Search for the cell housing the specified text and yield its [x, y] center coordinate. 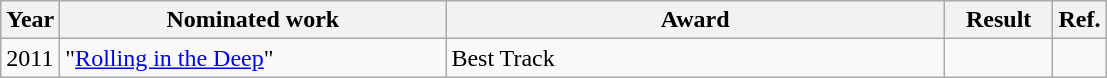
Best Track [696, 58]
Result [998, 20]
Nominated work [253, 20]
2011 [30, 58]
Award [696, 20]
"Rolling in the Deep" [253, 58]
Year [30, 20]
Ref. [1080, 20]
